For the text-containing cell, return its midpoint in [X, Y] coordinate format. 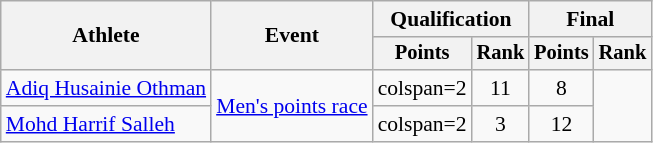
Mohd Harrif Salleh [106, 124]
Final [590, 19]
12 [561, 124]
Event [292, 36]
Athlete [106, 36]
8 [561, 88]
Adiq Husainie Othman [106, 88]
3 [501, 124]
Qualification [452, 19]
Men's points race [292, 106]
11 [501, 88]
